Capture the cell that displays the provided text and extract its (X, Y) central coordinate. 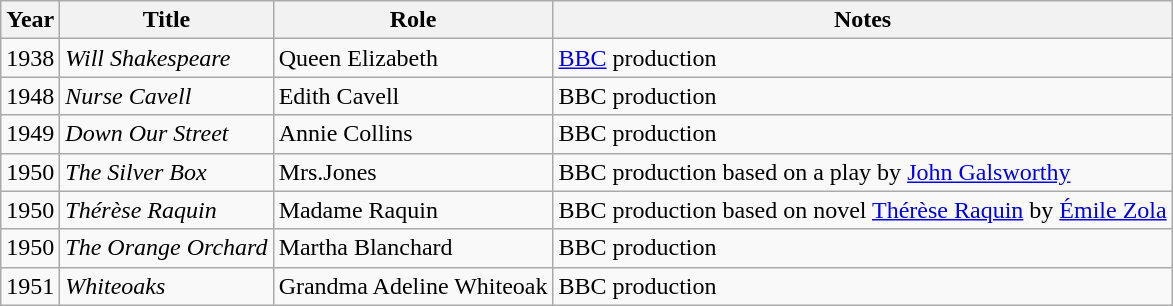
Year (30, 20)
The Orange Orchard (166, 248)
Thérèse Raquin (166, 210)
Edith Cavell (413, 96)
1949 (30, 134)
Annie Collins (413, 134)
Queen Elizabeth (413, 58)
Title (166, 20)
Madame Raquin (413, 210)
Martha Blanchard (413, 248)
Mrs.Jones (413, 172)
Nurse Cavell (166, 96)
The Silver Box (166, 172)
Notes (862, 20)
BBC production based on novel Thérèse Raquin by Émile Zola (862, 210)
Will Shakespeare (166, 58)
1951 (30, 286)
1938 (30, 58)
1948 (30, 96)
Grandma Adeline Whiteoak (413, 286)
Whiteoaks (166, 286)
BBC production based on a play by John Galsworthy (862, 172)
Down Our Street (166, 134)
Role (413, 20)
